Identify which cell holds the provided text, then report its [X, Y] central coordinate. 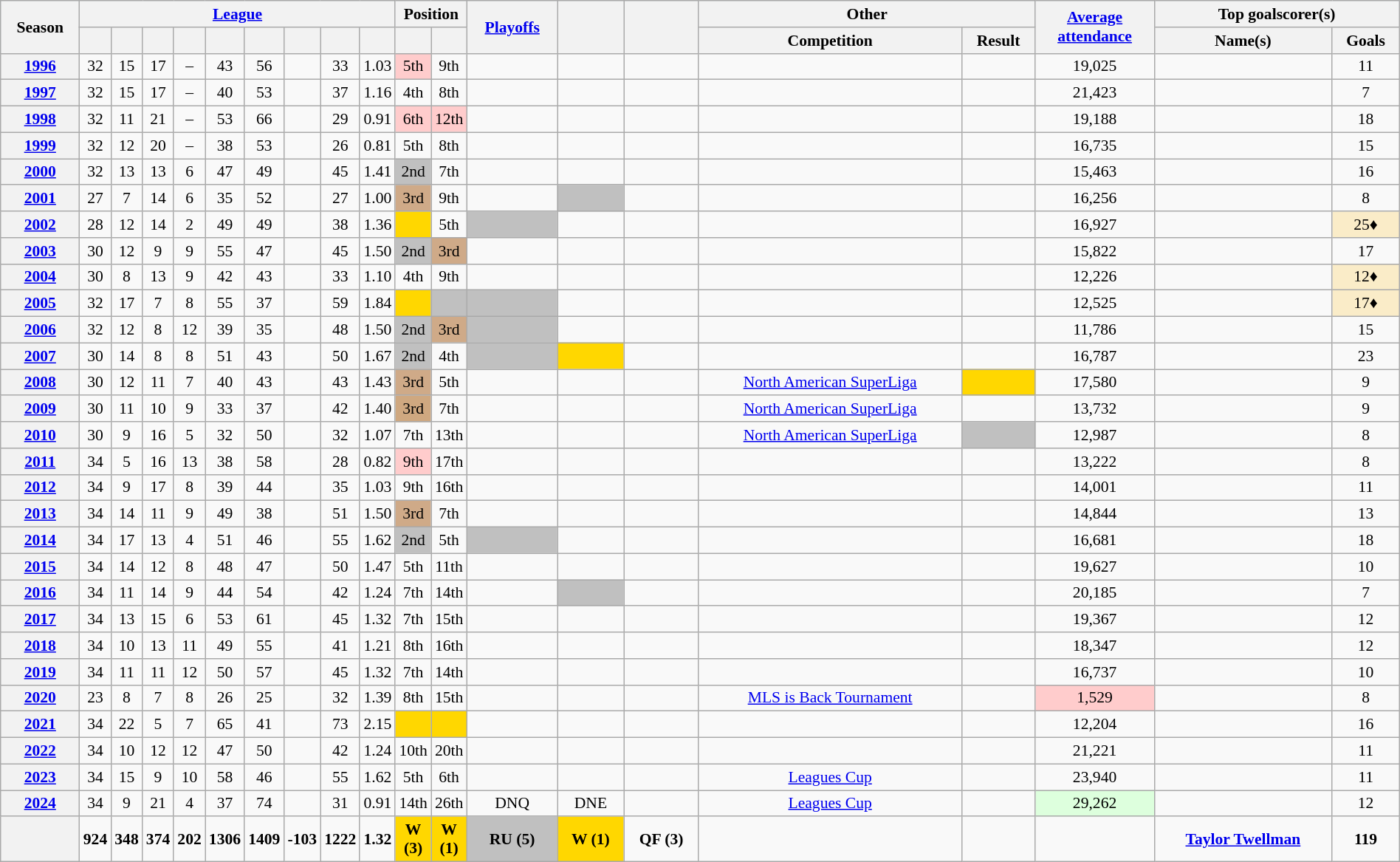
2013 [40, 514]
14,001 [1094, 488]
2024 [40, 804]
Playoffs [512, 27]
1.10 [377, 277]
25♦ [1366, 225]
2009 [40, 409]
2014 [40, 541]
13,732 [1094, 409]
16,735 [1094, 146]
2001 [40, 199]
17,580 [1094, 383]
17♦ [1366, 304]
12th [449, 120]
2020 [40, 698]
348 [127, 839]
59 [340, 304]
2011 [40, 462]
11th [449, 567]
2005 [40, 304]
66 [264, 120]
13th [449, 435]
DNE [591, 804]
10th [414, 751]
1.67 [377, 356]
23,940 [1094, 777]
20,185 [1094, 593]
74 [264, 804]
2003 [40, 251]
2008 [40, 383]
2006 [40, 330]
12,987 [1094, 435]
21,221 [1094, 751]
Position [431, 14]
2012 [40, 488]
2004 [40, 277]
65 [224, 725]
2019 [40, 672]
25 [264, 698]
DNQ [512, 804]
31 [340, 804]
2002 [40, 225]
15,822 [1094, 251]
2.15 [377, 725]
16,681 [1094, 541]
73 [340, 725]
Competition [830, 41]
15,463 [1094, 172]
1998 [40, 120]
52 [264, 199]
21,423 [1094, 93]
2015 [40, 567]
11,786 [1094, 330]
QF (3) [662, 839]
12,204 [1094, 725]
1.84 [377, 304]
14,844 [1094, 514]
1996 [40, 66]
1409 [264, 839]
Other [867, 14]
2000 [40, 172]
16,256 [1094, 199]
20 [158, 146]
26th [449, 804]
2022 [40, 751]
2023 [40, 777]
W (3) [414, 839]
Taylor Twellman [1243, 839]
Season [40, 27]
Name(s) [1243, 41]
Average attendance [1094, 27]
League [238, 14]
13,222 [1094, 462]
16,737 [1094, 672]
0.82 [377, 462]
16,787 [1094, 356]
57 [264, 672]
22 [127, 725]
1222 [340, 839]
1.00 [377, 199]
2 [189, 225]
1,529 [1094, 698]
202 [189, 839]
1999 [40, 146]
119 [1366, 839]
1.41 [377, 172]
1.39 [377, 698]
19,188 [1094, 120]
1.07 [377, 435]
2016 [40, 593]
1997 [40, 93]
12♦ [1366, 277]
12,525 [1094, 304]
Result [998, 41]
20th [449, 751]
18,347 [1094, 646]
1.21 [377, 646]
MLS is Back Tournament [830, 698]
-103 [302, 839]
RU (5) [512, 839]
1.43 [377, 383]
0.81 [377, 146]
2010 [40, 435]
924 [96, 839]
374 [158, 839]
2007 [40, 356]
1306 [224, 839]
29,262 [1094, 804]
1.40 [377, 409]
29 [340, 120]
16,927 [1094, 225]
19,025 [1094, 66]
Top goalscorer(s) [1277, 14]
2017 [40, 620]
56 [264, 66]
19,627 [1094, 567]
Goals [1366, 41]
61 [264, 620]
1.47 [377, 567]
2018 [40, 646]
19,367 [1094, 620]
12,226 [1094, 277]
17th [449, 462]
2021 [40, 725]
54 [264, 593]
1.36 [377, 225]
1.16 [377, 93]
